Identify which cell holds the provided text, then report its [X, Y] central coordinate. 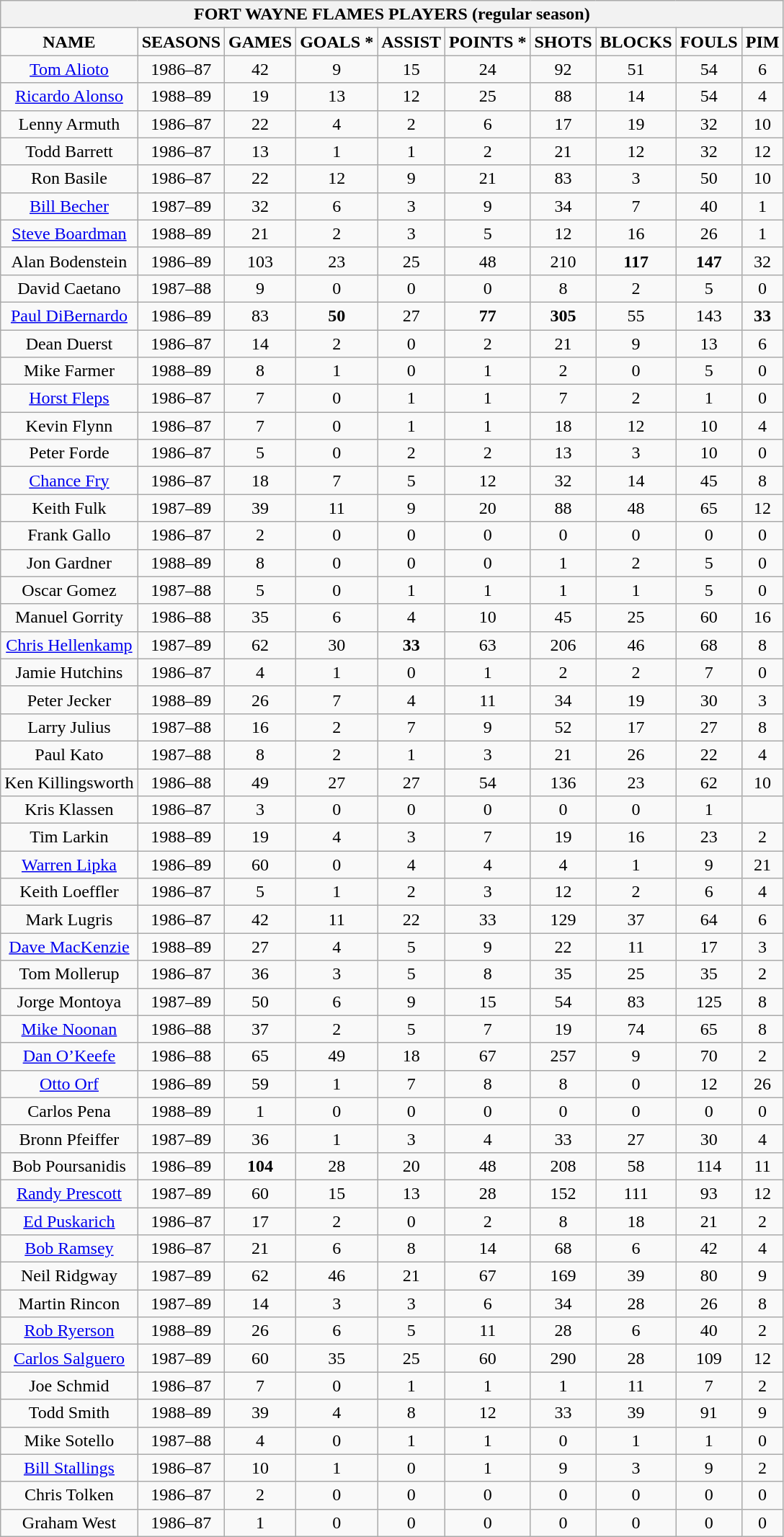
Peter Forde [69, 453]
Manuel Gorrity [69, 618]
Peter Jecker [69, 700]
169 [563, 1276]
Tom Mollerup [69, 974]
Mike Sotello [69, 1440]
93 [709, 1193]
Jorge Montoya [69, 1002]
136 [563, 782]
Mike Noonan [69, 1029]
147 [709, 261]
Bill Stallings [69, 1468]
92 [563, 69]
206 [563, 645]
Mark Lugris [69, 919]
Frank Gallo [69, 535]
Chance Fry [69, 481]
70 [709, 1056]
Ricardo Alonso [69, 97]
Carlos Pena [69, 1111]
Otto Orf [69, 1084]
74 [636, 1029]
117 [636, 261]
63 [488, 645]
55 [636, 316]
152 [563, 1193]
Warren Lipka [69, 865]
Jamie Hutchins [69, 672]
NAME [69, 42]
Todd Barrett [69, 151]
Oscar Gomez [69, 590]
Tim Larkin [69, 837]
Bob Ramsey [69, 1249]
Steve Boardman [69, 233]
111 [636, 1193]
Rob Ryerson [69, 1331]
114 [709, 1166]
91 [709, 1413]
210 [563, 261]
GOALS * [337, 42]
80 [709, 1276]
Graham West [69, 1523]
290 [563, 1358]
Larry Julius [69, 727]
Jon Gardner [69, 563]
POINTS * [488, 42]
PIM [762, 42]
Joe Schmid [69, 1386]
Martin Rincon [69, 1304]
Dan O’Keefe [69, 1056]
David Caetano [69, 288]
77 [488, 316]
Horst Fleps [69, 398]
BLOCKS [636, 42]
59 [261, 1084]
Lenny Armuth [69, 124]
Carlos Salguero [69, 1358]
208 [563, 1166]
Alan Bodenstein [69, 261]
Ed Puskarich [69, 1221]
Ron Basile [69, 179]
Keith Loeffler [69, 892]
125 [709, 1002]
103 [261, 261]
Kevin Flynn [69, 426]
ASSIST [411, 42]
Bob Poursanidis [69, 1166]
52 [563, 727]
64 [709, 919]
58 [636, 1166]
Dave MacKenzie [69, 947]
Chris Hellenkamp [69, 645]
Keith Fulk [69, 508]
109 [709, 1358]
Chris Tolken [69, 1495]
Randy Prescott [69, 1193]
SHOTS [563, 42]
Dean Duerst [69, 344]
Tom Alioto [69, 69]
104 [261, 1166]
Bill Becher [69, 206]
Todd Smith [69, 1413]
FORT WAYNE FLAMES PLAYERS (regular season) [392, 14]
51 [636, 69]
SEASONS [181, 42]
Paul Kato [69, 754]
Neil Ridgway [69, 1276]
143 [709, 316]
GAMES [261, 42]
Kris Klassen [69, 810]
Ken Killingsworth [69, 782]
FOULS [709, 42]
Paul DiBernardo [69, 316]
Mike Farmer [69, 371]
305 [563, 316]
257 [563, 1056]
24 [488, 69]
129 [563, 919]
Bronn Pfeiffer [69, 1139]
